From the cell containing the given text, extract its center point as (x, y) coordinate. 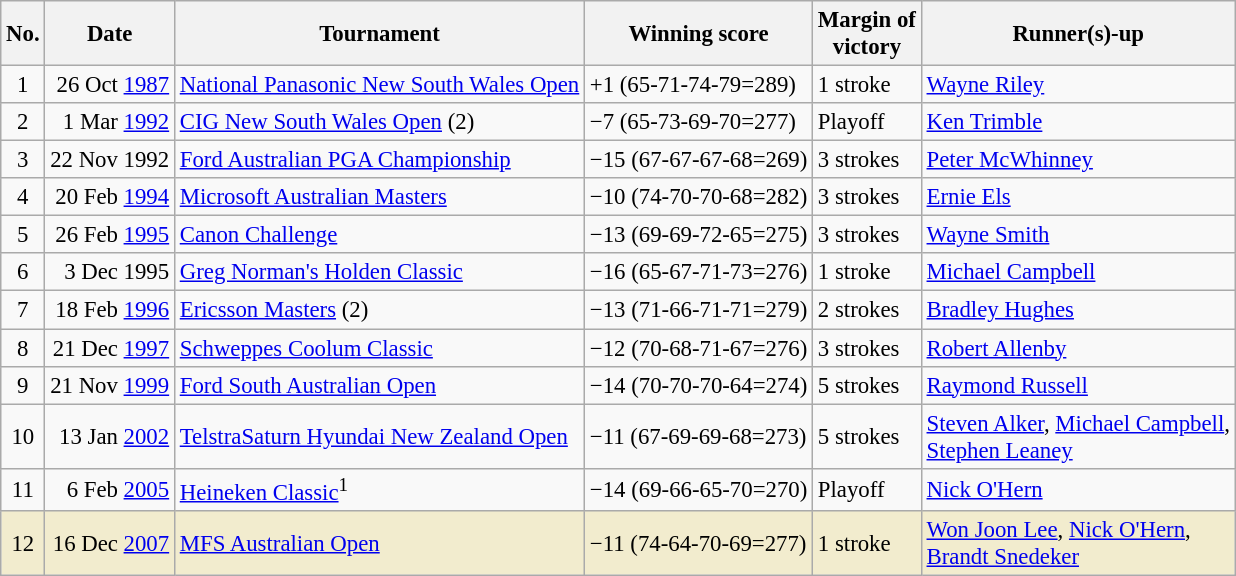
Greg Norman's Holden Classic (379, 273)
Ford Australian PGA Championship (379, 160)
TelstraSaturn Hyundai New Zealand Open (379, 436)
18 Feb 1996 (110, 310)
Won Joon Lee, Nick O'Hern, Brandt Snedeker (1078, 544)
−10 (74-70-70-68=282) (699, 197)
4 (23, 197)
12 (23, 544)
MFS Australian Open (379, 544)
11 (23, 489)
Ernie Els (1078, 197)
Microsoft Australian Masters (379, 197)
10 (23, 436)
5 (23, 235)
Canon Challenge (379, 235)
−7 (65-73-69-70=277) (699, 122)
−13 (71-66-71-71=279) (699, 310)
9 (23, 385)
−12 (70-68-71-67=276) (699, 348)
−15 (67-67-67-68=269) (699, 160)
−13 (69-69-72-65=275) (699, 235)
−11 (67-69-69-68=273) (699, 436)
Ken Trimble (1078, 122)
National Panasonic New South Wales Open (379, 85)
21 Nov 1999 (110, 385)
3 (23, 160)
13 Jan 2002 (110, 436)
Margin ofvictory (868, 34)
6 Feb 2005 (110, 489)
6 (23, 273)
Robert Allenby (1078, 348)
Date (110, 34)
Tournament (379, 34)
+1 (65-71-74-79=289) (699, 85)
7 (23, 310)
Michael Campbell (1078, 273)
1 (23, 85)
8 (23, 348)
21 Dec 1997 (110, 348)
20 Feb 1994 (110, 197)
−14 (69-66-65-70=270) (699, 489)
−14 (70-70-70-64=274) (699, 385)
Wayne Riley (1078, 85)
Peter McWhinney (1078, 160)
Wayne Smith (1078, 235)
26 Feb 1995 (110, 235)
Nick O'Hern (1078, 489)
Ford South Australian Open (379, 385)
16 Dec 2007 (110, 544)
No. (23, 34)
Ericsson Masters (2) (379, 310)
−11 (74-64-70-69=277) (699, 544)
−16 (65-67-71-73=276) (699, 273)
Bradley Hughes (1078, 310)
Heineken Classic1 (379, 489)
26 Oct 1987 (110, 85)
CIG New South Wales Open (2) (379, 122)
3 Dec 1995 (110, 273)
Raymond Russell (1078, 385)
1 Mar 1992 (110, 122)
2 strokes (868, 310)
Steven Alker, Michael Campbell, Stephen Leaney (1078, 436)
Runner(s)-up (1078, 34)
Winning score (699, 34)
Schweppes Coolum Classic (379, 348)
2 (23, 122)
22 Nov 1992 (110, 160)
